Capture the cell that displays the provided text and extract its (X, Y) central coordinate. 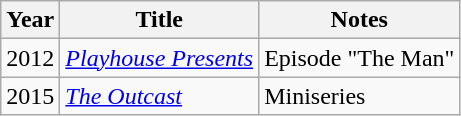
Year (30, 20)
Episode "The Man" (360, 58)
2012 (30, 58)
The Outcast (160, 96)
Notes (360, 20)
2015 (30, 96)
Playhouse Presents (160, 58)
Title (160, 20)
Miniseries (360, 96)
